Provide the (x, y) coordinate of the cell's center where the given text is located.  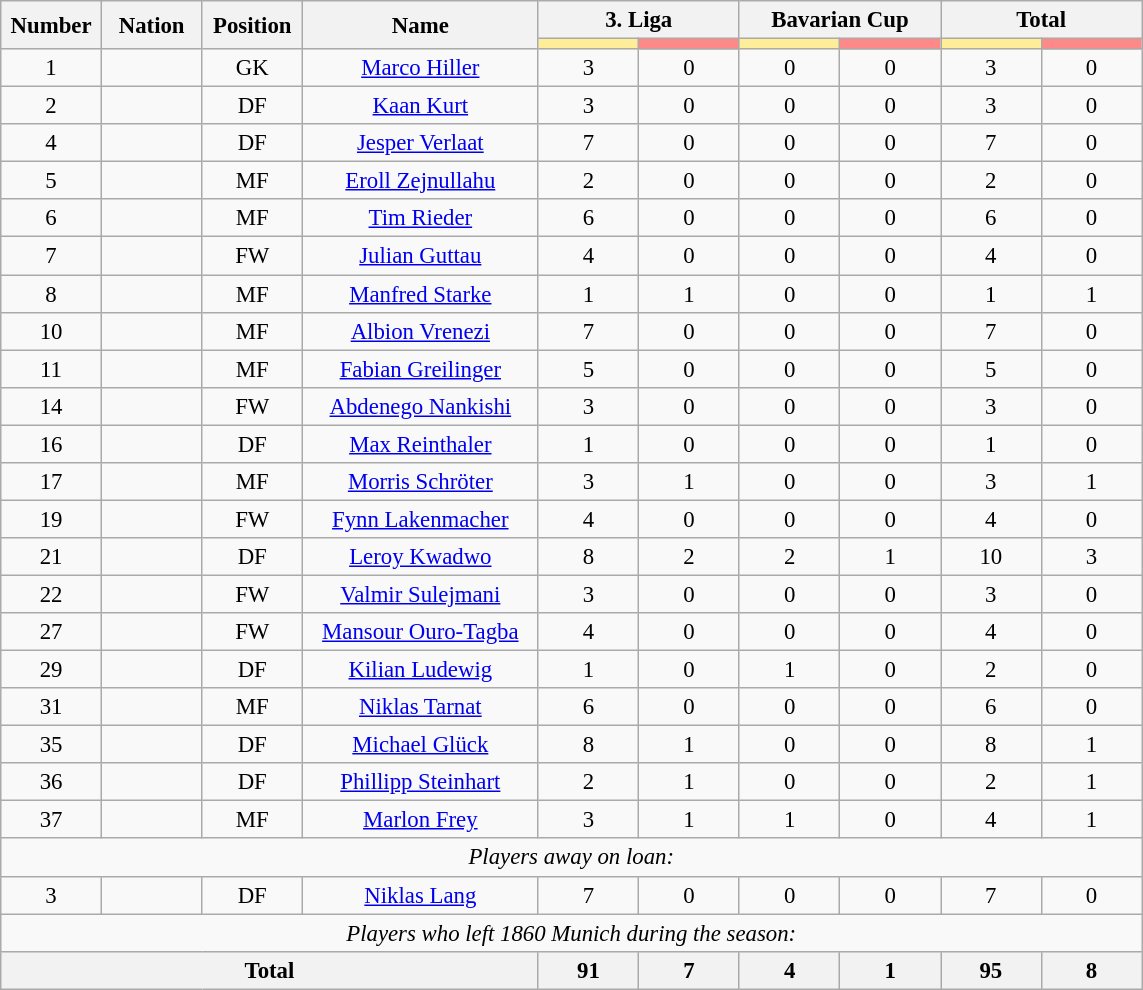
Fabian Greilinger (421, 369)
36 (52, 782)
Morris Schröter (421, 482)
31 (52, 707)
11 (52, 369)
Julian Guttau (421, 256)
Kilian Ludewig (421, 670)
Albion Vrenezi (421, 331)
3. Liga (638, 20)
19 (52, 519)
Tim Rieder (421, 219)
Manfred Starke (421, 294)
GK (252, 68)
21 (52, 557)
Michael Glück (421, 745)
Mansour Ouro-Tagba (421, 632)
14 (52, 406)
Name (421, 25)
22 (52, 594)
17 (52, 482)
Fynn Lakenmacher (421, 519)
Marlon Frey (421, 820)
Phillipp Steinhart (421, 782)
37 (52, 820)
Abdenego Nankishi (421, 406)
Leroy Kwadwo (421, 557)
Number (52, 25)
27 (52, 632)
Valmir Sulejmani (421, 594)
Nation (152, 25)
Eroll Zejnullahu (421, 181)
16 (52, 444)
Max Reinthaler (421, 444)
Marco Hiller (421, 68)
35 (52, 745)
95 (990, 970)
Bavarian Cup (840, 20)
Kaan Kurt (421, 106)
Niklas Tarnat (421, 707)
Position (252, 25)
Niklas Lang (421, 895)
29 (52, 670)
Players who left 1860 Munich during the season: (572, 933)
91 (588, 970)
Jesper Verlaat (421, 143)
Players away on loan: (572, 858)
